Pinpoint the cell where the given text exists, returning its (X, Y) midpoint coordinate. 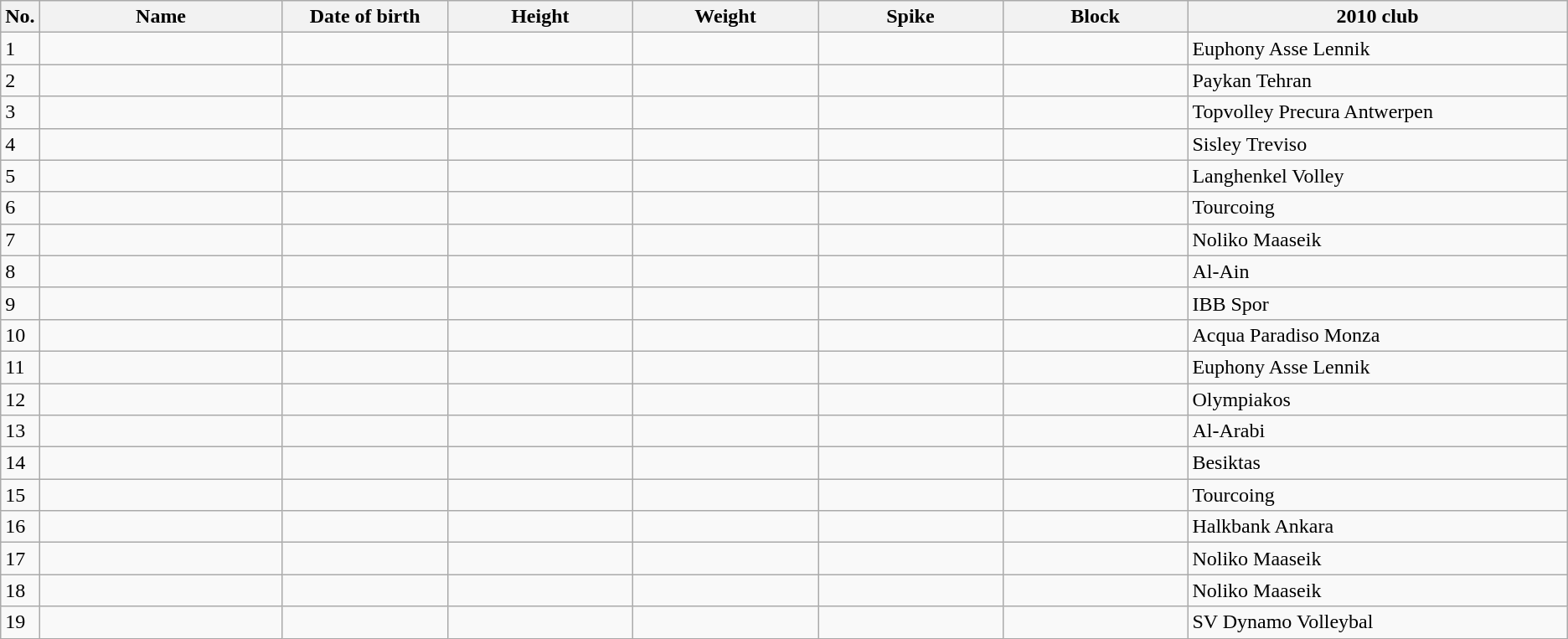
8 (20, 271)
1 (20, 49)
Besiktas (1377, 463)
Block (1096, 17)
15 (20, 495)
Acqua Paradiso Monza (1377, 335)
Paykan Tehran (1377, 80)
Weight (725, 17)
Sisley Treviso (1377, 144)
12 (20, 399)
Langhenkel Volley (1377, 176)
2010 club (1377, 17)
19 (20, 622)
Date of birth (365, 17)
Al-Arabi (1377, 431)
18 (20, 590)
10 (20, 335)
Topvolley Precura Antwerpen (1377, 112)
13 (20, 431)
7 (20, 240)
Spike (911, 17)
2 (20, 80)
Height (539, 17)
14 (20, 463)
Name (161, 17)
17 (20, 559)
Al-Ain (1377, 271)
5 (20, 176)
Olympiakos (1377, 399)
Halkbank Ankara (1377, 527)
SV Dynamo Volleybal (1377, 622)
9 (20, 303)
16 (20, 527)
6 (20, 208)
11 (20, 367)
IBB Spor (1377, 303)
No. (20, 17)
3 (20, 112)
4 (20, 144)
